Pinpoint the cell where the given text exists, returning its (X, Y) midpoint coordinate. 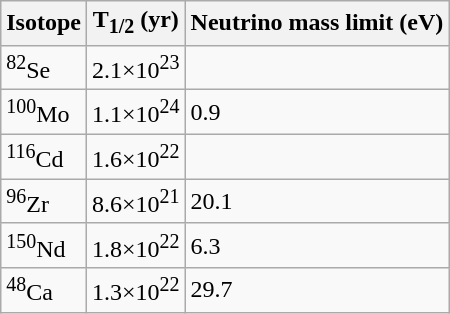
29.7 (317, 290)
1.6×1022 (136, 156)
48Ca (44, 290)
150Nd (44, 246)
100Mo (44, 112)
T1/2 (yr) (136, 23)
0.9 (317, 112)
96Zr (44, 202)
6.3 (317, 246)
82Se (44, 68)
1.8×1022 (136, 246)
Neutrino mass limit (eV) (317, 23)
20.1 (317, 202)
1.3×1022 (136, 290)
116Cd (44, 156)
Isotope (44, 23)
1.1×1024 (136, 112)
8.6×1021 (136, 202)
2.1×1023 (136, 68)
